For the text-containing cell, return its midpoint in [x, y] coordinate format. 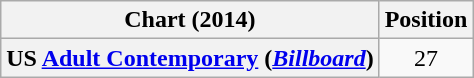
Position [426, 20]
Chart (2014) [190, 20]
US Adult Contemporary (Billboard) [190, 58]
27 [426, 58]
